Return the [x, y] coordinate for the center point of the cell that contains the specified text.  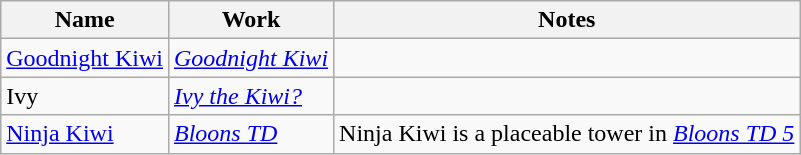
Ninja Kiwi is a placeable tower in Bloons TD 5 [567, 134]
Work [250, 20]
Ninja Kiwi [85, 134]
Bloons TD [250, 134]
Name [85, 20]
Ivy [85, 96]
Notes [567, 20]
Ivy the Kiwi? [250, 96]
